Detect which cell encompasses the target text, then output its [x, y] center coordinate. 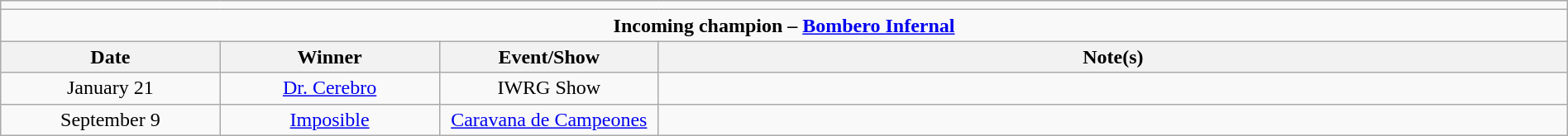
Incoming champion – Bombero Infernal [784, 26]
IWRG Show [549, 88]
Caravana de Campeones [549, 120]
Winner [329, 57]
January 21 [111, 88]
Note(s) [1113, 57]
September 9 [111, 120]
Imposible [329, 120]
Event/Show [549, 57]
Date [111, 57]
Dr. Cerebro [329, 88]
